Return [X, Y] of the center of cell containing provided text 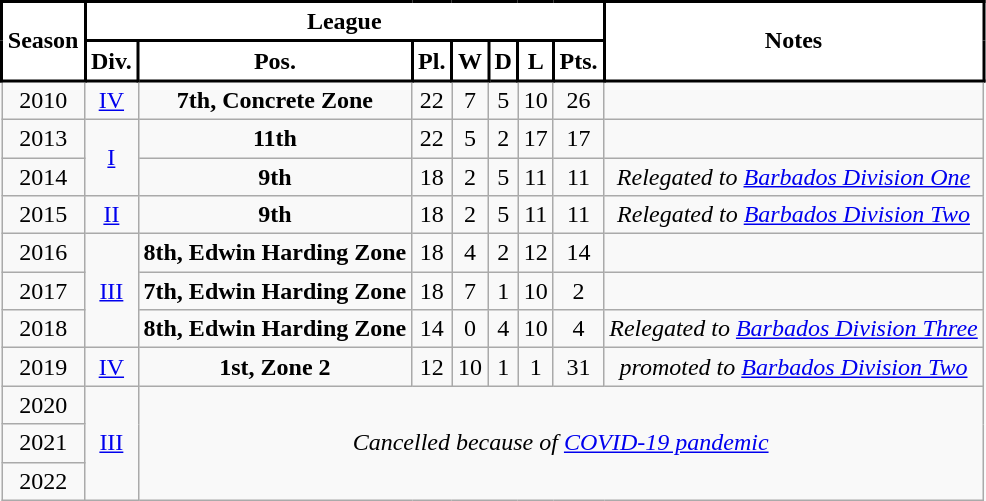
2021 [44, 443]
2016 [44, 253]
31 [578, 367]
7th, Edwin Harding Zone [275, 291]
26 [578, 100]
Pos. [275, 61]
Div. [112, 61]
Season [44, 42]
II [112, 215]
2019 [44, 367]
2018 [44, 329]
2017 [44, 291]
W [470, 61]
promoted to Barbados Division Two [794, 367]
Relegated to Barbados Division Three [794, 329]
2022 [44, 481]
0 [470, 329]
2014 [44, 177]
L [536, 61]
2020 [44, 405]
7th, Concrete Zone [275, 100]
League [344, 22]
Notes [794, 42]
Relegated to Barbados Division Two [794, 215]
2013 [44, 138]
I [112, 157]
1st, Zone 2 [275, 367]
Pl. [432, 61]
D [503, 61]
Relegated to Barbados Division One [794, 177]
Cancelled because of COVID-19 pandemic [560, 443]
2010 [44, 100]
11th [275, 138]
2015 [44, 215]
Pts. [578, 61]
